Find where the given text appears and provide that cell's center as (x, y) coordinate. 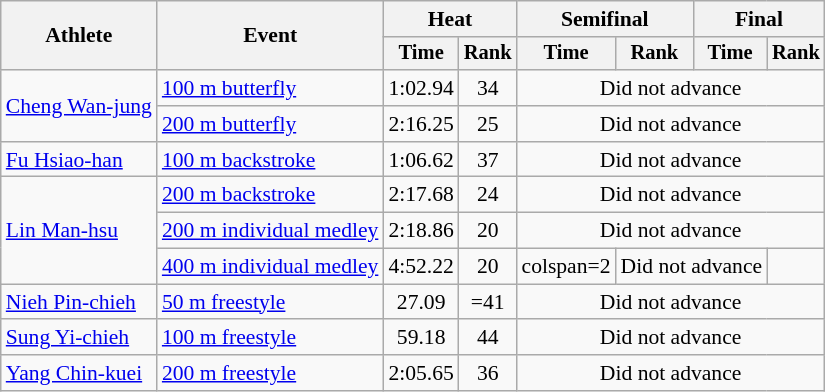
2:16.25 (420, 124)
Final (759, 19)
50 m freestyle (270, 302)
400 m individual medley (270, 267)
2:18.86 (420, 231)
Athlete (79, 36)
4:52.22 (420, 267)
=41 (488, 302)
2:05.65 (420, 373)
Nieh Pin-chieh (79, 302)
36 (488, 373)
Lin Man-hsu (79, 230)
Event (270, 36)
27.09 (420, 302)
Heat (450, 19)
100 m backstroke (270, 160)
1:06.62 (420, 160)
100 m freestyle (270, 338)
200 m individual medley (270, 231)
Sung Yi-chieh (79, 338)
1:02.94 (420, 88)
34 (488, 88)
Cheng Wan-jung (79, 106)
25 (488, 124)
24 (488, 195)
200 m butterfly (270, 124)
Yang Chin-kuei (79, 373)
200 m freestyle (270, 373)
Fu Hsiao-han (79, 160)
44 (488, 338)
200 m backstroke (270, 195)
59.18 (420, 338)
colspan=2 (566, 267)
100 m butterfly (270, 88)
2:17.68 (420, 195)
Semifinal (604, 19)
37 (488, 160)
